Identify which cell holds the provided text, then report its [x, y] central coordinate. 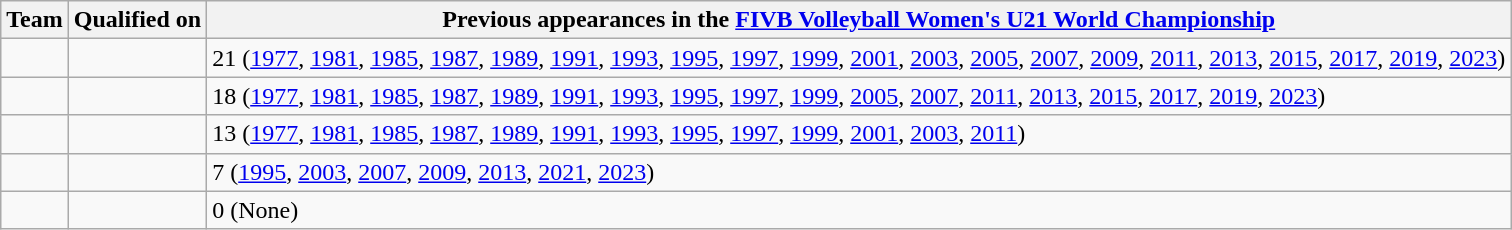
18 (1977, 1981, 1985, 1987, 1989, 1991, 1993, 1995, 1997, 1999, 2005, 2007, 2011, 2013, 2015, 2017, 2019, 2023) [859, 96]
Qualified on [137, 20]
0 (None) [859, 210]
Team [35, 20]
13 (1977, 1981, 1985, 1987, 1989, 1991, 1993, 1995, 1997, 1999, 2001, 2003, 2011) [859, 134]
7 (1995, 2003, 2007, 2009, 2013, 2021, 2023) [859, 172]
Previous appearances in the FIVB Volleyball Women's U21 World Championship [859, 20]
21 (1977, 1981, 1985, 1987, 1989, 1991, 1993, 1995, 1997, 1999, 2001, 2003, 2005, 2007, 2009, 2011, 2013, 2015, 2017, 2019, 2023) [859, 58]
